Return the (X, Y) coordinate for the center point of the cell that contains the specified text.  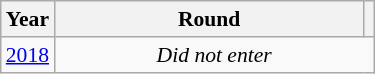
Did not enter (214, 55)
Year (28, 19)
2018 (28, 55)
Round (209, 19)
